Output the (x, y) coordinate of the center of the cell containing the given text.  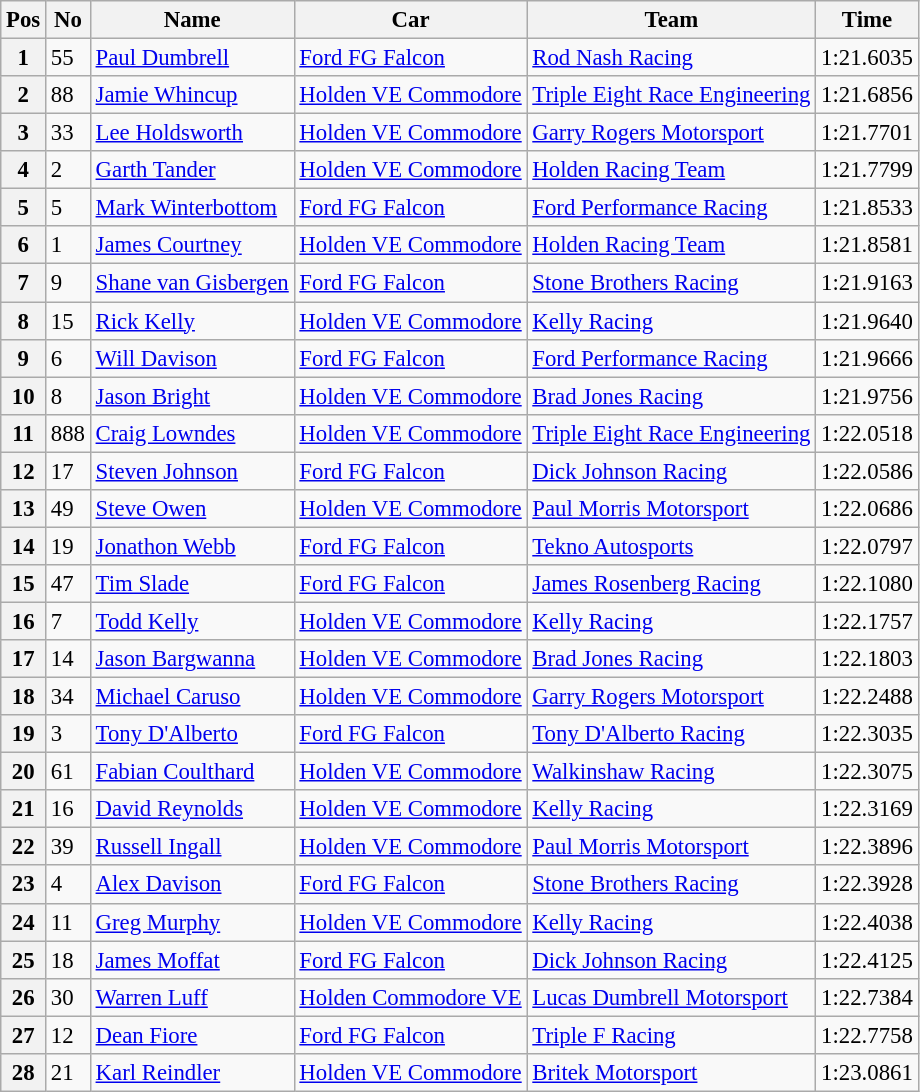
1:22.0797 (867, 546)
1:22.1803 (867, 659)
James Moffat (192, 960)
25 (24, 960)
Will Davison (192, 358)
28 (24, 1073)
1:22.7758 (867, 1035)
Triple F Racing (672, 1035)
1:23.0861 (867, 1073)
Team (672, 20)
1:21.7799 (867, 170)
Tekno Autosports (672, 546)
1:22.4038 (867, 922)
20 (24, 772)
13 (24, 509)
30 (68, 997)
Todd Kelly (192, 621)
Karl Reindler (192, 1073)
Shane van Gisbergen (192, 283)
1:21.8533 (867, 208)
1:21.9756 (867, 396)
Lee Holdsworth (192, 133)
26 (24, 997)
1:22.1080 (867, 584)
22 (24, 847)
Jamie Whincup (192, 95)
1:22.7384 (867, 997)
10 (24, 396)
1:22.0586 (867, 471)
Jonathon Webb (192, 546)
Time (867, 20)
Steve Owen (192, 509)
Warren Luff (192, 997)
27 (24, 1035)
Michael Caruso (192, 697)
Rod Nash Racing (672, 58)
1:22.0686 (867, 509)
Tim Slade (192, 584)
23 (24, 885)
James Rosenberg Racing (672, 584)
Alex Davison (192, 885)
1:22.3169 (867, 809)
Fabian Coulthard (192, 772)
Walkinshaw Racing (672, 772)
Car (410, 20)
1:22.0518 (867, 433)
1:21.8581 (867, 245)
1:21.6035 (867, 58)
David Reynolds (192, 809)
1:22.3896 (867, 847)
Craig Lowndes (192, 433)
Pos (24, 20)
1:21.9163 (867, 283)
Jason Bright (192, 396)
1:21.6856 (867, 95)
James Courtney (192, 245)
1:22.4125 (867, 960)
55 (68, 58)
Garth Tander (192, 170)
Jason Bargwanna (192, 659)
1:22.3035 (867, 734)
33 (68, 133)
1:22.2488 (867, 697)
Steven Johnson (192, 471)
Name (192, 20)
Russell Ingall (192, 847)
Britek Motorsport (672, 1073)
1:21.9666 (867, 358)
Tony D'Alberto Racing (672, 734)
61 (68, 772)
888 (68, 433)
34 (68, 697)
Tony D'Alberto (192, 734)
Greg Murphy (192, 922)
39 (68, 847)
49 (68, 509)
Lucas Dumbrell Motorsport (672, 997)
Dean Fiore (192, 1035)
1:22.3928 (867, 885)
47 (68, 584)
Paul Dumbrell (192, 58)
No (68, 20)
1:21.9640 (867, 321)
88 (68, 95)
Mark Winterbottom (192, 208)
1:22.1757 (867, 621)
1:22.3075 (867, 772)
24 (24, 922)
Rick Kelly (192, 321)
1:21.7701 (867, 133)
Holden Commodore VE (410, 997)
